Locate the cell with the specified text and output its [X, Y] center coordinate. 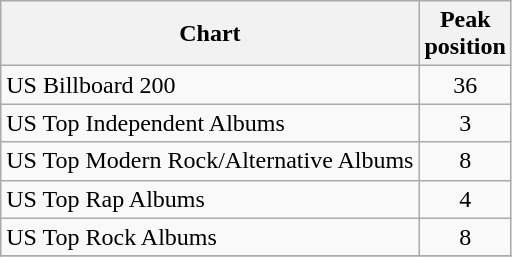
3 [465, 123]
36 [465, 85]
US Top Rock Albums [210, 237]
4 [465, 199]
US Billboard 200 [210, 85]
Chart [210, 34]
Peakposition [465, 34]
US Top Independent Albums [210, 123]
US Top Rap Albums [210, 199]
US Top Modern Rock/Alternative Albums [210, 161]
